Output the (X, Y) coordinate of the center of the cell containing the given text.  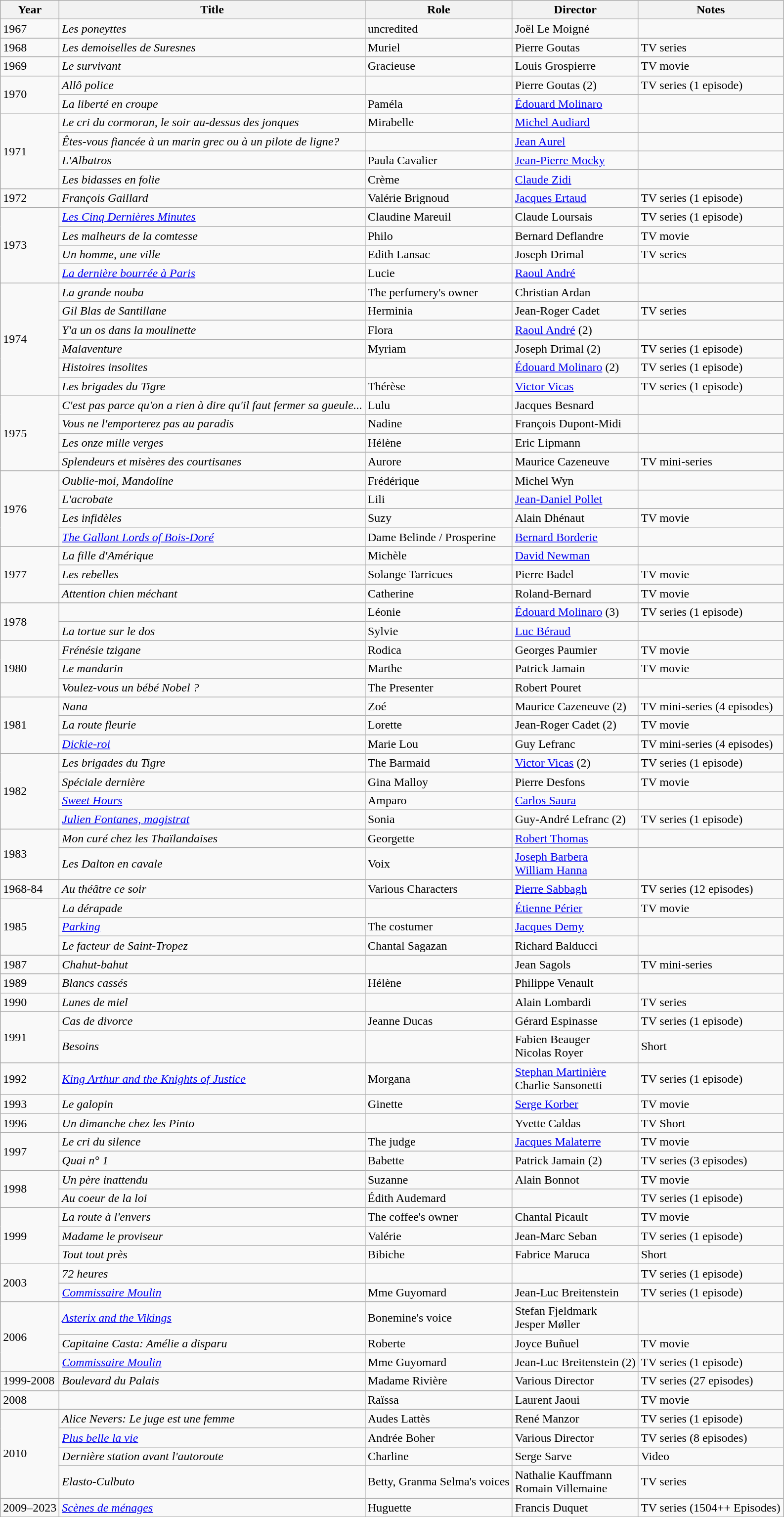
Les infidèles (213, 518)
Guy Lefranc (575, 744)
Madame le proviseur (213, 1236)
David Newman (575, 556)
1996 (30, 1123)
Claude Loursais (575, 217)
Muriel (438, 47)
Role (438, 10)
TV series (27 episodes) (711, 1381)
Jeanne Ducas (438, 1021)
Les Cinq Dernières Minutes (213, 217)
Oublie-moi, Mandoline (213, 480)
Voix (438, 864)
Jean-Roger Cadet (2) (575, 725)
Patrick Jamain (575, 669)
Lucie (438, 274)
Les poneyttes (213, 29)
Le facteur de Saint-Tropez (213, 946)
Vous ne l'emporterez pas au paradis (213, 424)
2003 (30, 1283)
Gracieuse (438, 66)
Les rebelles (213, 575)
Yvette Caldas (575, 1123)
Zoé (438, 706)
Georgette (438, 838)
Aurore (438, 461)
1982 (30, 791)
Claudine Mareuil (438, 217)
Édouard Molinaro (2) (575, 368)
Jacques Malaterre (575, 1142)
Édouard Molinaro (3) (575, 612)
Georges Paumier (575, 650)
La dernière bourrée à Paris (213, 274)
Raoul André (575, 274)
Chahut-bahut (213, 965)
1970 (30, 94)
Philo (438, 236)
2009–2023 (30, 1507)
Mon curé chez les Thaïlandaises (213, 838)
1985 (30, 927)
Nana (213, 706)
Myriam (438, 349)
The Presenter (438, 688)
Valérie Brignoud (438, 198)
Le mandarin (213, 669)
Amparo (438, 800)
Raïssa (438, 1400)
Êtes-vous fiancée à un marin grec ou à un pilote de ligne? (213, 141)
Herminia (438, 311)
Histoires insolites (213, 368)
Madame Rivière (438, 1381)
Robert Pouret (575, 688)
Sonia (438, 819)
Pierre Goutas (575, 47)
Jacques Demy (575, 927)
Frédérique (438, 480)
TV series (3 episodes) (711, 1160)
Flora (438, 330)
The coffee's owner (438, 1217)
Roland-Bernard (575, 594)
Victor Vicas (575, 386)
Andrée Boher (438, 1437)
Joseph BarberaWilliam Hanna (575, 864)
Francis Duquet (575, 1507)
Marthe (438, 669)
Voulez-vous un bébé Nobel ? (213, 688)
Roberte (438, 1343)
Pierre Sabbagh (575, 889)
King Arthur and the Knights of Justice (213, 1078)
Carlos Saura (575, 800)
Tout tout près (213, 1255)
Les demoiselles de Suresnes (213, 47)
Stephan MartinièreCharlie Sansonetti (575, 1078)
Video (711, 1456)
Guy-André Lefranc (2) (575, 819)
Maurice Cazeneuve (575, 461)
Pierre Desfons (575, 781)
Les Dalton en cavale (213, 864)
Thérèse (438, 386)
Alain Dhénaut (575, 518)
1977 (30, 575)
Jean Aurel (575, 141)
Dickie-roi (213, 744)
1968 (30, 47)
The Barmaid (438, 763)
Sylvie (438, 631)
La fille d'Amérique (213, 556)
Lulu (438, 405)
Un père inattendu (213, 1180)
Le cri du cormoran, le soir au-dessus des jonques (213, 123)
Alain Lombardi (575, 1002)
Solange Tarricues (438, 575)
The costumer (438, 927)
Edith Lansac (438, 255)
Les bidasses en folie (213, 179)
Title (213, 10)
François Gaillard (213, 198)
Jean-Roger Cadet (575, 311)
Notes (711, 10)
Quai n° 1 (213, 1160)
Le survivant (213, 66)
Allô police (213, 85)
1967 (30, 29)
1978 (30, 622)
Bibiche (438, 1255)
The perfumery's owner (438, 292)
Robert Thomas (575, 838)
Besoins (213, 1047)
1983 (30, 855)
Julien Fontanes, magistrat (213, 819)
Gil Blas de Santillane (213, 311)
Asterix and the Vikings (213, 1318)
72 heures (213, 1274)
La dérapade (213, 908)
Blancs cassés (213, 983)
1990 (30, 1002)
Joseph Drimal (575, 255)
TV series (8 episodes) (711, 1437)
Jacques Besnard (575, 405)
Suzanne (438, 1180)
TV series (1504++ Episodes) (711, 1507)
Lili (438, 499)
1980 (30, 669)
Paula Cavalier (438, 160)
Serge Korber (575, 1104)
Gina Malloy (438, 781)
Various Characters (438, 889)
1999-2008 (30, 1381)
Dernière station avant l'autoroute (213, 1456)
La tortue sur le dos (213, 631)
Paméla (438, 104)
TV Short (711, 1123)
François Dupont-Midi (575, 424)
Philippe Venault (575, 983)
The Gallant Lords of Bois-Doré (213, 537)
Michel Wyn (575, 480)
Luc Béraud (575, 631)
The judge (438, 1142)
Fabien BeaugerNicolas Royer (575, 1047)
Chantal Picault (575, 1217)
Victor Vicas (2) (575, 763)
1972 (30, 198)
Dame Belinde / Prosperine (438, 537)
Cas de divorce (213, 1021)
Malaventure (213, 349)
Jean-Daniel Pollet (575, 499)
Ginette (438, 1104)
2010 (30, 1453)
Huguette (438, 1507)
TV series (12 episodes) (711, 889)
Catherine (438, 594)
2006 (30, 1336)
Scènes de ménages (213, 1507)
Joseph Drimal (2) (575, 349)
La grande nouba (213, 292)
Bonemine's voice (438, 1318)
Elasto-Culbuto (213, 1482)
Parking (213, 927)
1981 (30, 725)
Chantal Sagazan (438, 946)
Claude Zidi (575, 179)
1987 (30, 965)
Édouard Molinaro (575, 104)
Morgana (438, 1078)
L'Albatros (213, 160)
René Manzor (575, 1419)
Rodica (438, 650)
Édith Audemard (438, 1198)
1968-84 (30, 889)
Le galopin (213, 1104)
Lorette (438, 725)
La liberté en croupe (213, 104)
Valérie (438, 1236)
Au coeur de la loi (213, 1198)
Charline (438, 1456)
Louis Grospierre (575, 66)
Splendeurs et misères des courtisanes (213, 461)
Year (30, 10)
1999 (30, 1236)
Nathalie KauffmannRomain Villemaine (575, 1482)
2008 (30, 1400)
La route fleurie (213, 725)
Richard Balducci (575, 946)
Eric Lipmann (575, 443)
Jean-Pierre Mocky (575, 160)
Laurent Jaoui (575, 1400)
Capitaine Casta: Amélie a disparu (213, 1343)
Bernard Borderie (575, 537)
Joyce Buñuel (575, 1343)
1974 (30, 339)
L'acrobate (213, 499)
1973 (30, 245)
1975 (30, 433)
Crème (438, 179)
Étienne Périer (575, 908)
Jean Sagols (575, 965)
Joël Le Moigné (575, 29)
Jean-Marc Seban (575, 1236)
Plus belle la vie (213, 1437)
1969 (30, 66)
1976 (30, 508)
Christian Ardan (575, 292)
Alain Bonnot (575, 1180)
La route à l'envers (213, 1217)
Les malheurs de la comtesse (213, 236)
Michèle (438, 556)
Le cri du silence (213, 1142)
Attention chien méchant (213, 594)
Jean-Luc Breitenstein (2) (575, 1362)
Spéciale dernière (213, 781)
Serge Sarve (575, 1456)
Stefan FjeldmarkJesper Møller (575, 1318)
Les onze mille verges (213, 443)
Fabrice Maruca (575, 1255)
Nadine (438, 424)
Lunes de miel (213, 1002)
Alice Nevers: Le juge est une femme (213, 1419)
Director (575, 10)
Sweet Hours (213, 800)
Audes Lattès (438, 1419)
1991 (30, 1037)
Bernard Deflandre (575, 236)
1971 (30, 151)
1992 (30, 1078)
1993 (30, 1104)
Frénésie tzigane (213, 650)
Un homme, une ville (213, 255)
Gérard Espinasse (575, 1021)
Jacques Ertaud (575, 198)
Un dimanche chez les Pinto (213, 1123)
Marie Lou (438, 744)
Léonie (438, 612)
1998 (30, 1189)
Mirabelle (438, 123)
Y'a un os dans la moulinette (213, 330)
Babette (438, 1160)
Boulevard du Palais (213, 1381)
Au théâtre ce soir (213, 889)
uncredited (438, 29)
Pierre Goutas (2) (575, 85)
Patrick Jamain (2) (575, 1160)
C'est pas parce qu'on a rien à dire qu'il faut fermer sa gueule... (213, 405)
Michel Audiard (575, 123)
Pierre Badel (575, 575)
Raoul André (2) (575, 330)
1989 (30, 983)
Suzy (438, 518)
Jean-Luc Breitenstein (575, 1292)
Maurice Cazeneuve (2) (575, 706)
Betty, Granma Selma's voices (438, 1482)
1997 (30, 1151)
